Capture the cell that displays the provided text and extract its (x, y) central coordinate. 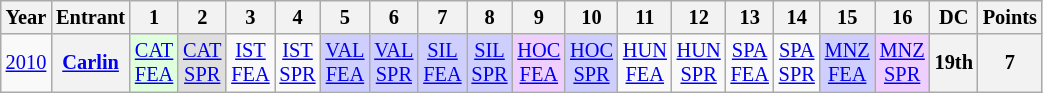
2 (202, 17)
11 (645, 17)
DC (954, 17)
SPASPR (797, 63)
ISTFEA (250, 63)
VALSPR (394, 63)
19th (954, 63)
ISTSPR (298, 63)
1 (154, 17)
HOCFEA (538, 63)
Points (1010, 17)
8 (490, 17)
Year (26, 17)
CATSPR (202, 63)
13 (750, 17)
14 (797, 17)
Entrant (90, 17)
HUNSPR (699, 63)
MNZSPR (902, 63)
10 (592, 17)
HOCSPR (592, 63)
16 (902, 17)
MNZFEA (848, 63)
Carlin (90, 63)
9 (538, 17)
12 (699, 17)
2010 (26, 63)
VALFEA (344, 63)
HUNFEA (645, 63)
CATFEA (154, 63)
15 (848, 17)
5 (344, 17)
4 (298, 17)
SILSPR (490, 63)
SILFEA (442, 63)
6 (394, 17)
3 (250, 17)
SPAFEA (750, 63)
